From the cell containing the given text, extract its center point as [X, Y] coordinate. 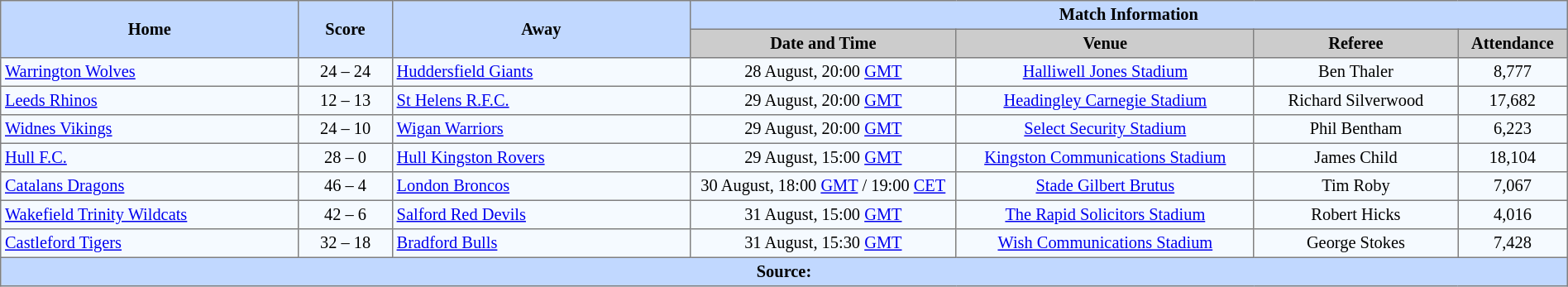
Match Information [1128, 15]
31 August, 15:30 GMT [823, 243]
7,428 [1513, 243]
Richard Silverwood [1355, 100]
Hull Kingston Rovers [541, 157]
Huddersfield Giants [541, 72]
Robert Hicks [1355, 214]
George Stokes [1355, 243]
The Rapid Solicitors Stadium [1105, 214]
Castleford Tigers [150, 243]
Wigan Warriors [541, 129]
Ben Thaler [1355, 72]
24 – 24 [346, 72]
Hull F.C. [150, 157]
St Helens R.F.C. [541, 100]
Headingley Carnegie Stadium [1105, 100]
Stade Gilbert Brutus [1105, 186]
Venue [1105, 43]
32 – 18 [346, 243]
Referee [1355, 43]
42 – 6 [346, 214]
Tim Roby [1355, 186]
28 – 0 [346, 157]
Halliwell Jones Stadium [1105, 72]
12 – 13 [346, 100]
29 August, 15:00 GMT [823, 157]
Source: [784, 271]
Kingston Communications Stadium [1105, 157]
24 – 10 [346, 129]
Leeds Rhinos [150, 100]
Phil Bentham [1355, 129]
4,016 [1513, 214]
Catalans Dragons [150, 186]
Salford Red Devils [541, 214]
28 August, 20:00 GMT [823, 72]
Score [346, 30]
18,104 [1513, 157]
Home [150, 30]
6,223 [1513, 129]
James Child [1355, 157]
8,777 [1513, 72]
Date and Time [823, 43]
Wakefield Trinity Wildcats [150, 214]
Away [541, 30]
Attendance [1513, 43]
London Broncos [541, 186]
46 – 4 [346, 186]
Wish Communications Stadium [1105, 243]
Bradford Bulls [541, 243]
30 August, 18:00 GMT / 19:00 CET [823, 186]
Select Security Stadium [1105, 129]
7,067 [1513, 186]
Warrington Wolves [150, 72]
17,682 [1513, 100]
31 August, 15:00 GMT [823, 214]
Widnes Vikings [150, 129]
